Output the (X, Y) coordinate of the center of the cell containing the given text.  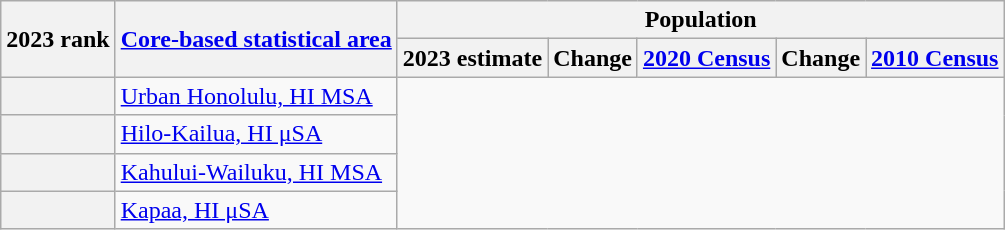
2023 rank (58, 39)
2010 Census (935, 58)
Urban Honolulu, HI MSA (256, 96)
Core-based statistical area (256, 39)
Kapaa, HI μSA (256, 210)
Population (700, 20)
2020 Census (706, 58)
Hilo-Kailua, HI μSA (256, 134)
Kahului-Wailuku, HI MSA (256, 172)
2023 estimate (472, 58)
